Return (x, y) of the center of cell containing provided text 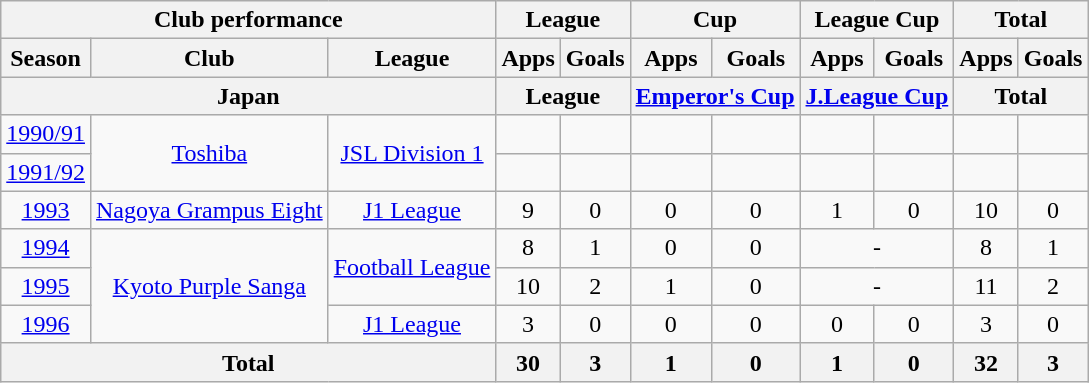
Toshiba (209, 153)
Club performance (248, 20)
1994 (46, 248)
1990/91 (46, 134)
1993 (46, 210)
32 (986, 362)
1991/92 (46, 172)
Nagoya Grampus Eight (209, 210)
Emperor's Cup (715, 96)
League Cup (877, 20)
30 (528, 362)
9 (528, 210)
Club (209, 58)
Football League (412, 267)
Kyoto Purple Sanga (209, 286)
11 (986, 286)
1995 (46, 286)
Season (46, 58)
1996 (46, 324)
Japan (248, 96)
Cup (715, 20)
JSL Division 1 (412, 153)
J.League Cup (877, 96)
